Extract the (x, y) coordinate from the center of the cell holding the provided text.  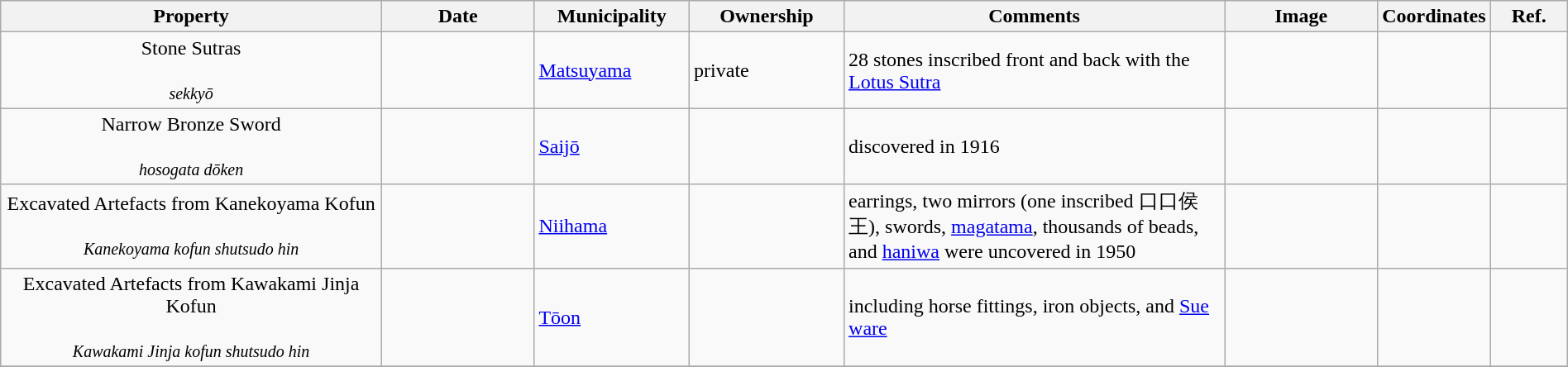
Niihama (612, 226)
Image (1302, 17)
Ownership (767, 17)
including horse fittings, iron objects, and Sue ware (1035, 317)
Saijō (612, 146)
Stone Sutrassekkyō (192, 70)
Narrow Bronze Swordhosogata dōken (192, 146)
Date (457, 17)
Matsuyama (612, 70)
earrings, two mirrors (one inscribed 口口侯王), swords, magatama, thousands of beads, and haniwa were uncovered in 1950 (1035, 226)
Comments (1035, 17)
Coordinates (1434, 17)
Property (192, 17)
private (767, 70)
Excavated Artefacts from Kanekoyama KofunKanekoyama kofun shutsudo hin (192, 226)
Excavated Artefacts from Kawakami Jinja KofunKawakami Jinja kofun shutsudo hin (192, 317)
discovered in 1916 (1035, 146)
Tōon (612, 317)
Ref. (1528, 17)
Municipality (612, 17)
28 stones inscribed front and back with the Lotus Sutra (1035, 70)
